Detect which cell encompasses the target text, then output its [X, Y] center coordinate. 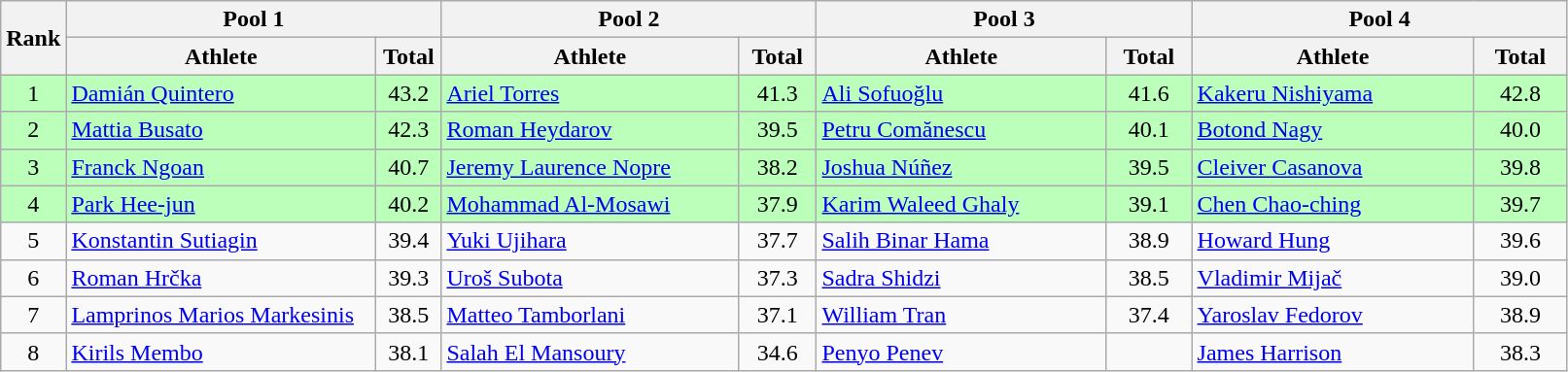
Salah El Mansoury [590, 352]
Park Hee-jun [222, 204]
Pool 1 [254, 19]
Ariel Torres [590, 93]
Pool 4 [1379, 19]
5 [33, 241]
40.1 [1149, 130]
1 [33, 93]
Sadra Shidzi [961, 278]
Kakeru Nishiyama [1333, 93]
39.0 [1520, 278]
Damián Quintero [222, 93]
Uroš Subota [590, 278]
39.8 [1520, 167]
Salih Binar Hama [961, 241]
Matteo Tamborlani [590, 315]
39.1 [1149, 204]
43.2 [408, 93]
Penyo Penev [961, 352]
Chen Chao-ching [1333, 204]
William Tran [961, 315]
Pool 2 [629, 19]
42.3 [408, 130]
37.1 [778, 315]
Kirils Membo [222, 352]
2 [33, 130]
7 [33, 315]
Ali Sofuoğlu [961, 93]
Jeremy Laurence Nopre [590, 167]
38.3 [1520, 352]
37.7 [778, 241]
Joshua Núñez [961, 167]
Yaroslav Fedorov [1333, 315]
41.6 [1149, 93]
34.6 [778, 352]
39.3 [408, 278]
Howard Hung [1333, 241]
37.3 [778, 278]
James Harrison [1333, 352]
39.7 [1520, 204]
Franck Ngoan [222, 167]
38.2 [778, 167]
3 [33, 167]
Karim Waleed Ghaly [961, 204]
39.4 [408, 241]
37.9 [778, 204]
Mattia Busato [222, 130]
38.1 [408, 352]
Vladimir Mijač [1333, 278]
Mohammad Al-Mosawi [590, 204]
Yuki Ujihara [590, 241]
41.3 [778, 93]
40.7 [408, 167]
Lamprinos Marios Markesinis [222, 315]
Roman Hrčka [222, 278]
39.6 [1520, 241]
Roman Heydarov [590, 130]
37.4 [1149, 315]
Rank [33, 38]
8 [33, 352]
Petru Comănescu [961, 130]
Pool 3 [1004, 19]
Botond Nagy [1333, 130]
6 [33, 278]
40.2 [408, 204]
Cleiver Casanova [1333, 167]
Konstantin Sutiagin [222, 241]
42.8 [1520, 93]
4 [33, 204]
40.0 [1520, 130]
